For the text-containing cell, return its midpoint in (X, Y) coordinate format. 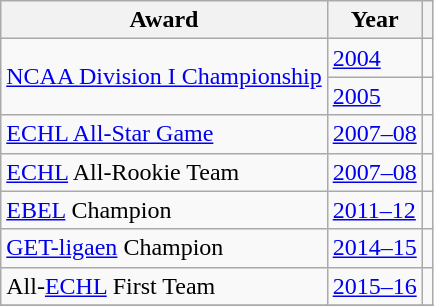
2005 (374, 96)
EBEL Champion (164, 210)
2014–15 (374, 248)
2004 (374, 58)
NCAA Division I Championship (164, 77)
Award (164, 20)
ECHL All-Rookie Team (164, 172)
GET-ligaen Champion (164, 248)
2015–16 (374, 286)
ECHL All-Star Game (164, 134)
Year (374, 20)
2011–12 (374, 210)
All-ECHL First Team (164, 286)
